Pinpoint the cell where the given text exists, returning its [X, Y] midpoint coordinate. 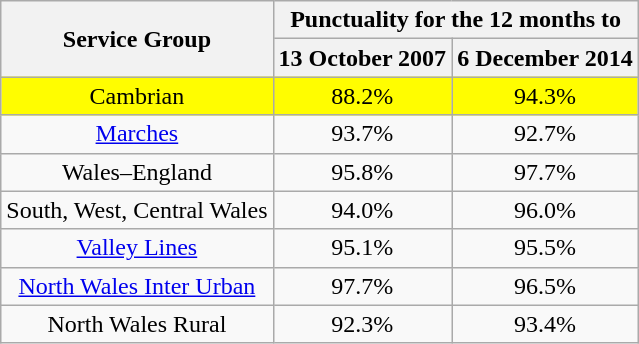
96.0% [546, 210]
13 October 2007 [362, 58]
95.5% [546, 248]
Marches [137, 134]
Valley Lines [137, 248]
92.7% [546, 134]
92.3% [362, 324]
95.8% [362, 172]
South, West, Central Wales [137, 210]
96.5% [546, 286]
95.1% [362, 248]
93.4% [546, 324]
94.0% [362, 210]
Service Group [137, 39]
North Wales Inter Urban [137, 286]
North Wales Rural [137, 324]
Cambrian [137, 96]
88.2% [362, 96]
Wales–England [137, 172]
6 December 2014 [546, 58]
94.3% [546, 96]
Punctuality for the 12 months to [456, 20]
93.7% [362, 134]
